Detect which cell encompasses the target text, then output its [x, y] center coordinate. 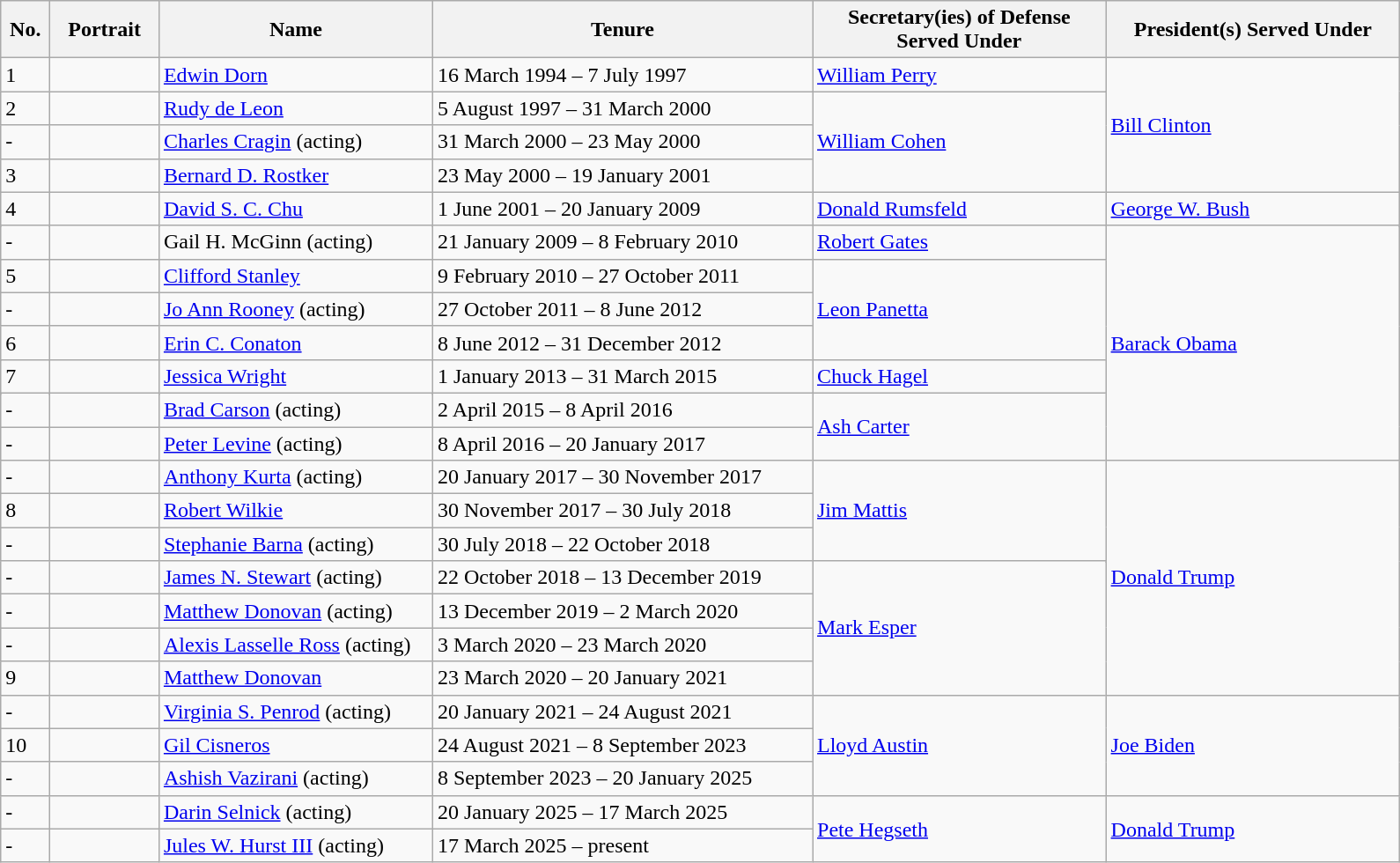
Leon Panetta [959, 309]
Erin C. Conaton [296, 343]
4 [26, 209]
Gil Cisneros [296, 745]
Gail H. McGinn (acting) [296, 242]
President(s) Served Under [1253, 30]
Charles Cragin (acting) [296, 142]
Stephanie Barna (acting) [296, 544]
20 January 2017 – 30 November 2017 [622, 477]
Portrait [105, 30]
16 March 1994 – 7 July 1997 [622, 75]
27 October 2011 – 8 June 2012 [622, 309]
William Cohen [959, 142]
Donald Rumsfeld [959, 209]
Name [296, 30]
Secretary(ies) of Defense Served Under [959, 30]
9 [26, 678]
8 April 2016 – 20 January 2017 [622, 443]
Ash Carter [959, 426]
Alexis Lasselle Ross (acting) [296, 645]
8 [26, 511]
Peter Levine (acting) [296, 443]
Joe Biden [1253, 745]
3 [26, 175]
Chuck Hagel [959, 376]
Matthew Donovan (acting) [296, 611]
Rudy de Leon [296, 108]
17 March 2025 – present [622, 845]
7 [26, 376]
22 October 2018 – 13 December 2019 [622, 578]
2 April 2015 – 8 April 2016 [622, 409]
Jessica Wright [296, 376]
31 March 2000 – 23 May 2000 [622, 142]
5 [26, 276]
30 November 2017 – 30 July 2018 [622, 511]
Edwin Dorn [296, 75]
Anthony Kurta (acting) [296, 477]
1 [26, 75]
8 September 2023 – 20 January 2025 [622, 778]
Brad Carson (acting) [296, 409]
Jules W. Hurst III (acting) [296, 845]
William Perry [959, 75]
Mark Esper [959, 628]
David S. C. Chu [296, 209]
Ashish Vazirani (acting) [296, 778]
George W. Bush [1253, 209]
5 August 1997 – 31 March 2000 [622, 108]
Darin Selnick (acting) [296, 812]
Bill Clinton [1253, 125]
Barack Obama [1253, 343]
Matthew Donovan [296, 678]
Virginia S. Penrod (acting) [296, 712]
24 August 2021 – 8 September 2023 [622, 745]
Bernard D. Rostker [296, 175]
9 February 2010 – 27 October 2011 [622, 276]
Pete Hegseth [959, 829]
Robert Wilkie [296, 511]
Jim Mattis [959, 511]
6 [26, 343]
Lloyd Austin [959, 745]
James N. Stewart (acting) [296, 578]
Tenure [622, 30]
23 March 2020 – 20 January 2021 [622, 678]
8 June 2012 – 31 December 2012 [622, 343]
20 January 2021 – 24 August 2021 [622, 712]
1 June 2001 – 20 January 2009 [622, 209]
2 [26, 108]
3 March 2020 – 23 March 2020 [622, 645]
13 December 2019 – 2 March 2020 [622, 611]
Robert Gates [959, 242]
20 January 2025 – 17 March 2025 [622, 812]
30 July 2018 – 22 October 2018 [622, 544]
10 [26, 745]
21 January 2009 – 8 February 2010 [622, 242]
23 May 2000 – 19 January 2001 [622, 175]
1 January 2013 – 31 March 2015 [622, 376]
No. [26, 30]
Jo Ann Rooney (acting) [296, 309]
Clifford Stanley [296, 276]
